Find where the given text appears and provide that cell's center as (x, y) coordinate. 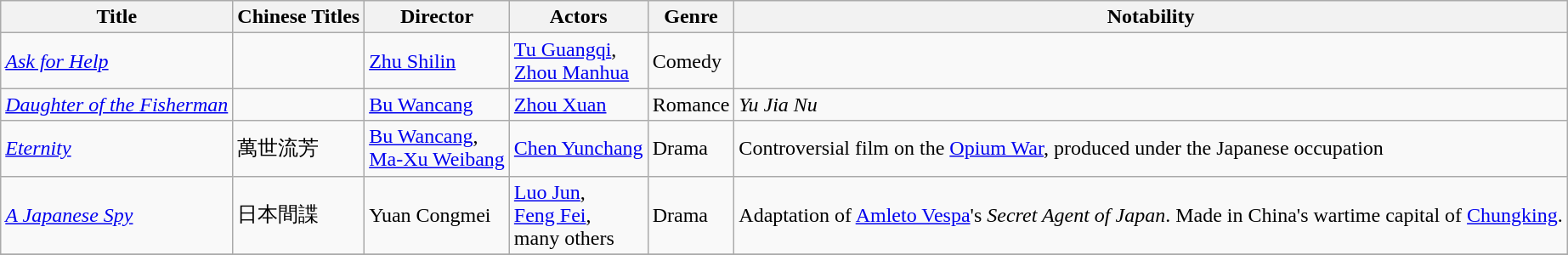
Romance (691, 105)
Bu Wancang (437, 105)
Luo Jun,Feng Fei,many others (578, 215)
Controversial film on the Opium War, produced under the Japanese occupation (1151, 148)
Eternity (117, 148)
Zhou Xuan (578, 105)
Ask for Help (117, 61)
Chinese Titles (299, 17)
Notability (1151, 17)
Adaptation of Amleto Vespa's Secret Agent of Japan. Made in China's wartime capital of Chungking. (1151, 215)
Director (437, 17)
Daughter of the Fisherman (117, 105)
Yuan Congmei (437, 215)
Comedy (691, 61)
Genre (691, 17)
日本間諜 (299, 215)
Zhu Shilin (437, 61)
A Japanese Spy (117, 215)
Bu Wancang,Ma-Xu Weibang (437, 148)
Yu Jia Nu (1151, 105)
Title (117, 17)
Chen Yunchang (578, 148)
Tu Guangqi,Zhou Manhua (578, 61)
萬世流芳 (299, 148)
Actors (578, 17)
